Search for the cell housing the specified text and yield its (X, Y) center coordinate. 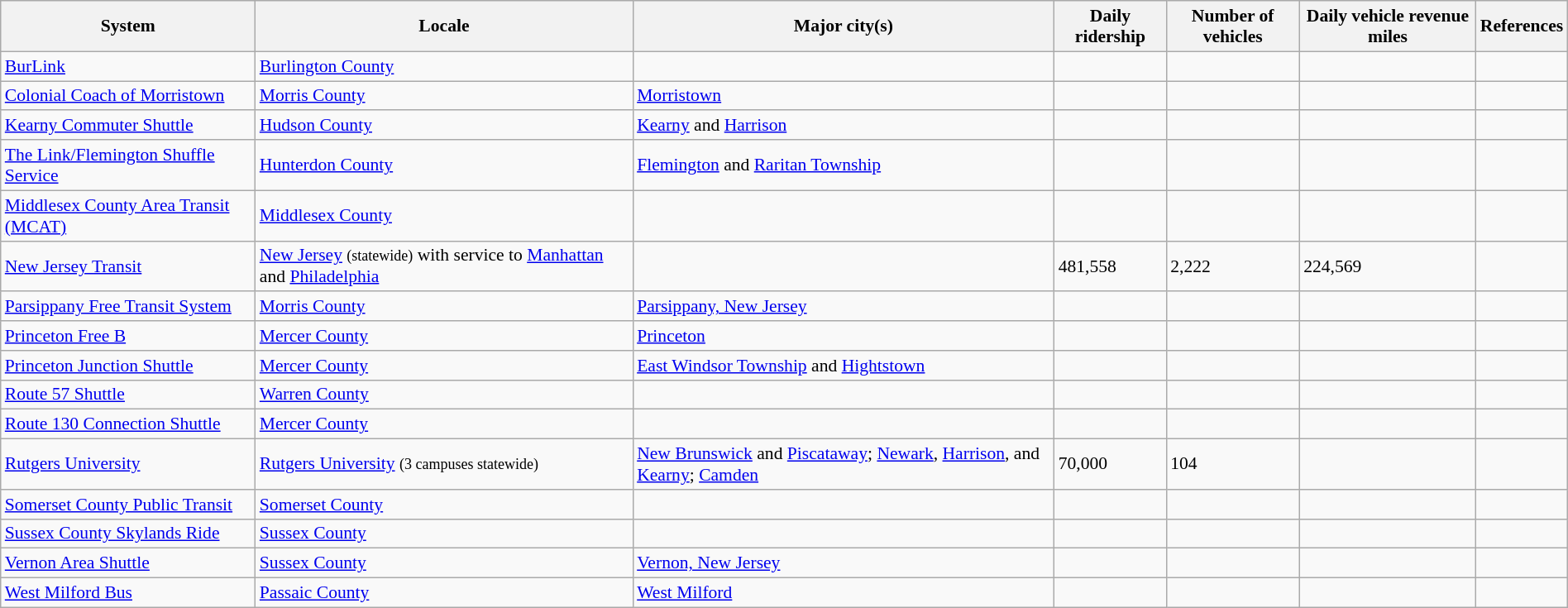
Somerset County Public Transit (128, 505)
Morristown (844, 96)
Daily vehicle revenue miles (1388, 26)
Major city(s) (844, 26)
Kearny and Harrison (844, 126)
Burlington County (444, 66)
104 (1232, 465)
Middlesex County (444, 215)
Warren County (444, 395)
Vernon Area Shuttle (128, 563)
Route 130 Connection Shuttle (128, 424)
West Milford (844, 593)
Flemington and Raritan Township (844, 165)
Hunterdon County (444, 165)
Sussex County Skylands Ride (128, 534)
70,000 (1111, 465)
224,569 (1388, 266)
Route 57 Shuttle (128, 395)
Somerset County (444, 505)
BurLink (128, 66)
Locale (444, 26)
Daily ridership (1111, 26)
Princeton (844, 336)
The Link/Flemington Shuffle Service (128, 165)
Number of vehicles (1232, 26)
Parsippany Free Transit System (128, 307)
System (128, 26)
West Milford Bus (128, 593)
2,222 (1232, 266)
Kearny Commuter Shuttle (128, 126)
New Jersey (statewide) with service to Manhattan and Philadelphia (444, 266)
Princeton Free B (128, 336)
481,558 (1111, 266)
Colonial Coach of Morristown (128, 96)
References (1522, 26)
Middlesex County Area Transit (MCAT) (128, 215)
Rutgers University (3 campuses statewide) (444, 465)
Vernon, New Jersey (844, 563)
Parsippany, New Jersey (844, 307)
New Brunswick and Piscataway; Newark, Harrison, and Kearny; Camden (844, 465)
Passaic County (444, 593)
New Jersey Transit (128, 266)
Princeton Junction Shuttle (128, 366)
Hudson County (444, 126)
Rutgers University (128, 465)
East Windsor Township and Hightstown (844, 366)
